Extract the (X, Y) coordinate from the center of the cell holding the provided text.  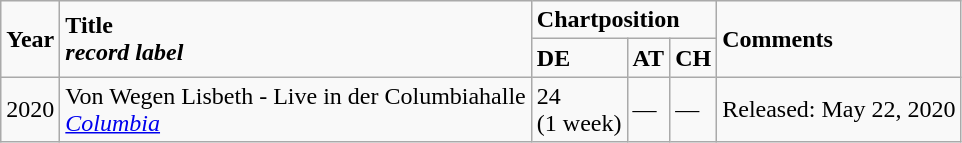
Year (30, 39)
Von Wegen Lisbeth - Live in der ColumbiahalleColumbia (296, 110)
CH (694, 58)
2020 (30, 110)
Released: May 22, 2020 (839, 110)
DE (579, 58)
Comments (839, 39)
24(1 week) (579, 110)
AT (648, 58)
Titlerecord label (296, 39)
Chartposition (624, 20)
